Output the [X, Y] coordinate of the center of the cell containing the given text.  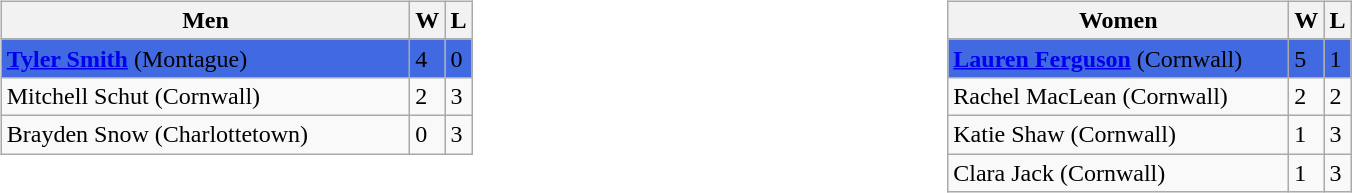
Men [206, 20]
Rachel MacLean (Cornwall) [1118, 96]
4 [428, 58]
Women [1118, 20]
Katie Shaw (Cornwall) [1118, 134]
Mitchell Schut (Cornwall) [206, 96]
5 [1306, 58]
Lauren Ferguson (Cornwall) [1118, 58]
Tyler Smith (Montague) [206, 58]
Brayden Snow (Charlottetown) [206, 134]
Clara Jack (Cornwall) [1118, 173]
